Search for the cell housing the specified text and yield its [x, y] center coordinate. 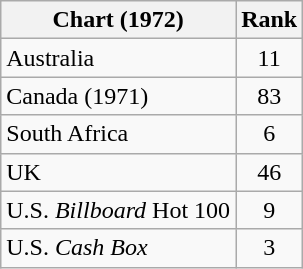
South Africa [118, 134]
9 [270, 210]
Canada (1971) [118, 96]
6 [270, 134]
UK [118, 172]
11 [270, 58]
U.S. Billboard Hot 100 [118, 210]
U.S. Cash Box [118, 248]
Australia [118, 58]
Rank [270, 20]
83 [270, 96]
46 [270, 172]
Chart (1972) [118, 20]
3 [270, 248]
